Scan for the cell matching the given text and deliver its [x, y] coordinate at center. 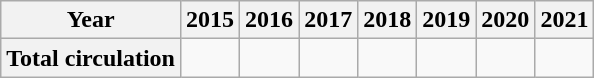
2021 [564, 20]
2017 [328, 20]
2018 [388, 20]
Year [91, 20]
2016 [270, 20]
2019 [446, 20]
Total circulation [91, 58]
2015 [210, 20]
2020 [506, 20]
